Provide the [X, Y] coordinate of the cell's center where the given text is located.  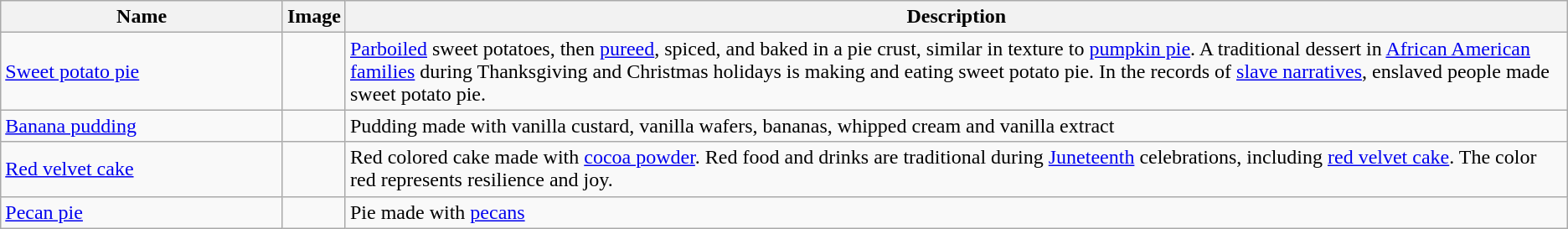
Name [142, 17]
Description [957, 17]
Pecan pie [142, 212]
Red velvet cake [142, 169]
Image [313, 17]
Pudding made with vanilla custard, vanilla wafers, bananas, whipped cream and vanilla extract [957, 126]
Pie made with pecans [957, 212]
Banana pudding [142, 126]
Sweet potato pie [142, 71]
